From the cell containing the given text, extract its center point as (X, Y) coordinate. 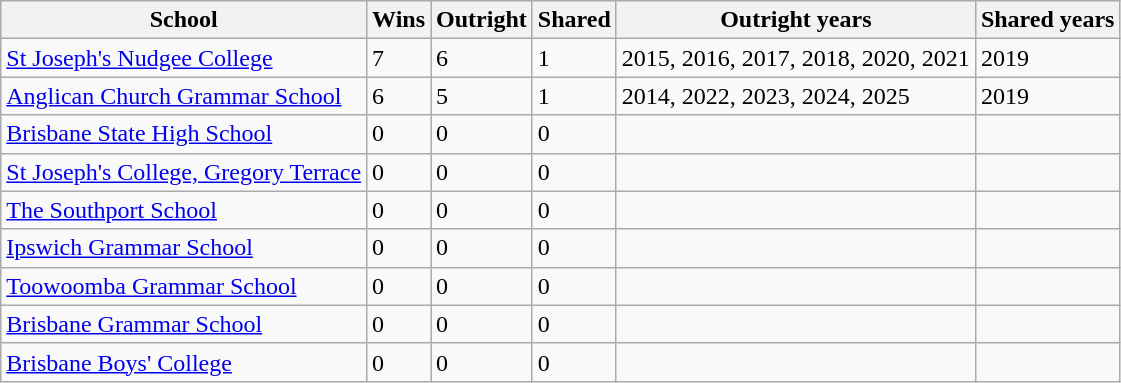
5 (482, 96)
Shared (574, 20)
St Joseph's Nudgee College (184, 58)
Shared years (1048, 20)
Anglican Church Grammar School (184, 96)
2014, 2022, 2023, 2024, 2025 (796, 96)
School (184, 20)
The Southport School (184, 210)
2015, 2016, 2017, 2018, 2020, 2021 (796, 58)
Outright (482, 20)
7 (399, 58)
Toowoomba Grammar School (184, 286)
Brisbane Grammar School (184, 324)
St Joseph's College, Gregory Terrace (184, 172)
Outright years (796, 20)
Brisbane Boys' College (184, 362)
Wins (399, 20)
Ipswich Grammar School (184, 248)
Brisbane State High School (184, 134)
